Return the [X, Y] coordinate for the center point of the cell that contains the specified text.  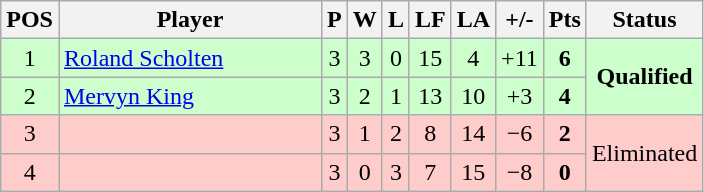
Eliminated [644, 153]
10 [473, 96]
−6 [520, 134]
L [396, 20]
+/- [520, 20]
Qualified [644, 77]
7 [430, 172]
Player [190, 20]
−8 [520, 172]
+11 [520, 58]
LF [430, 20]
8 [430, 134]
W [364, 20]
13 [430, 96]
+3 [520, 96]
6 [564, 58]
Status [644, 20]
LA [473, 20]
POS [30, 20]
Pts [564, 20]
14 [473, 134]
Roland Scholten [190, 58]
P [335, 20]
Mervyn King [190, 96]
